Identify which cell holds the provided text, then report its [x, y] central coordinate. 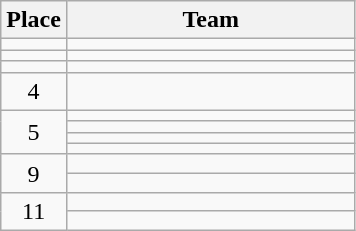
Team [210, 20]
Place [34, 20]
9 [34, 173]
4 [34, 91]
11 [34, 211]
5 [34, 132]
